Capture the cell that displays the provided text and extract its (x, y) central coordinate. 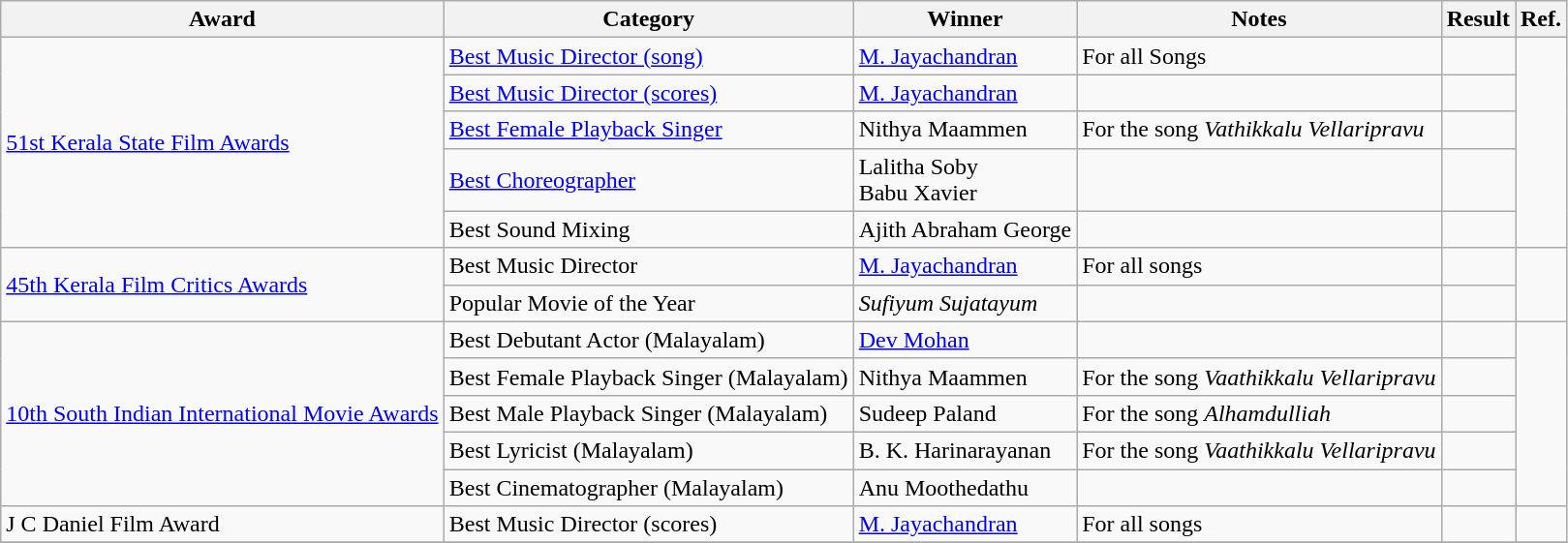
Notes (1259, 19)
10th South Indian International Movie Awards (223, 413)
Winner (965, 19)
Award (223, 19)
Ref. (1540, 19)
Best Lyricist (Malayalam) (649, 450)
Sudeep Paland (965, 413)
Best Sound Mixing (649, 229)
51st Kerala State Film Awards (223, 143)
Best Choreographer (649, 180)
Best Music Director (song) (649, 56)
Ajith Abraham George (965, 229)
Anu Moothedathu (965, 487)
For all Songs (1259, 56)
Result (1478, 19)
J C Daniel Film Award (223, 525)
B. K. Harinarayanan (965, 450)
For the song Alhamdulliah (1259, 413)
Dev Mohan (965, 340)
Best Music Director (649, 266)
Best Female Playback Singer (Malayalam) (649, 377)
Best Female Playback Singer (649, 130)
Best Male Playback Singer (Malayalam) (649, 413)
Lalitha Soby Babu Xavier (965, 180)
Category (649, 19)
For the song Vathikkalu Vellaripravu (1259, 130)
45th Kerala Film Critics Awards (223, 285)
Best Cinematographer (Malayalam) (649, 487)
Sufiyum Sujatayum (965, 303)
Popular Movie of the Year (649, 303)
Best Debutant Actor (Malayalam) (649, 340)
